Locate the cell with the specified text and output its (x, y) center coordinate. 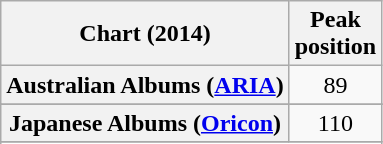
Peakposition (335, 34)
110 (335, 123)
Chart (2014) (145, 34)
Japanese Albums (Oricon) (145, 123)
89 (335, 85)
Australian Albums (ARIA) (145, 85)
